Return the [x, y] coordinate for the center point of the cell that contains the specified text.  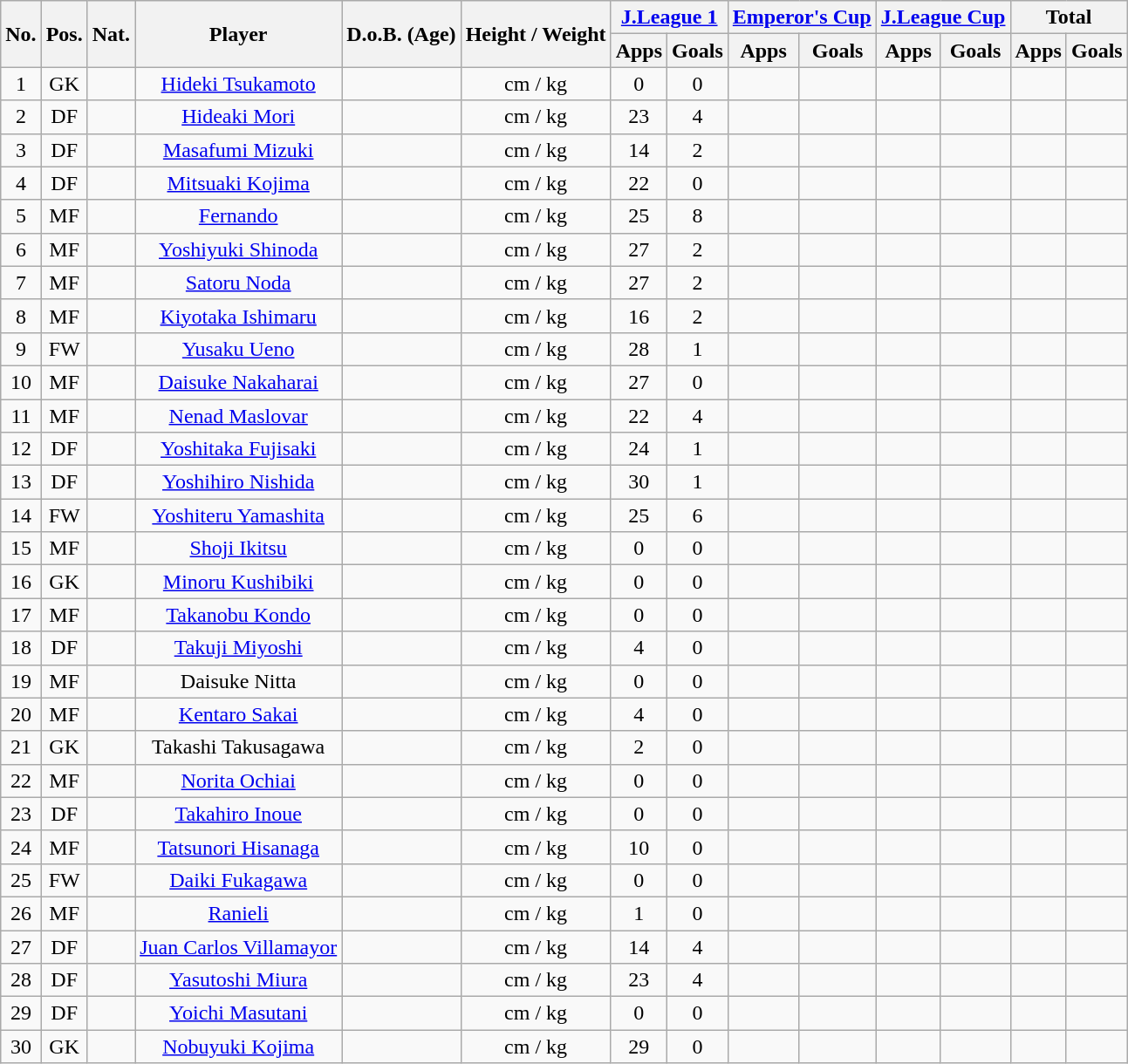
Tatsunori Hisanaga [239, 847]
No. [21, 34]
Daisuke Nakaharai [239, 382]
20 [21, 714]
Takanobu Kondo [239, 615]
Norita Ochiai [239, 781]
Total [1069, 17]
Takashi Takusagawa [239, 747]
Hideki Tsukamoto [239, 84]
Yoshitaka Fujisaki [239, 449]
Yusaku Ueno [239, 349]
19 [21, 681]
Satoru Noda [239, 283]
Emperor's Cup [802, 17]
5 [21, 216]
Daiki Fukagawa [239, 880]
Kiyotaka Ishimaru [239, 316]
7 [21, 283]
Shoji Ikitsu [239, 549]
Yoichi Masutani [239, 1013]
Yasutoshi Miura [239, 980]
Yoshiyuki Shinoda [239, 249]
21 [21, 747]
Height / Weight [536, 34]
Nobuyuki Kojima [239, 1047]
J.League Cup [943, 17]
D.o.B. (Age) [401, 34]
Hideaki Mori [239, 117]
17 [21, 615]
12 [21, 449]
Juan Carlos Villamayor [239, 946]
Yoshiteru Yamashita [239, 515]
Nenad Maslovar [239, 416]
Daisuke Nitta [239, 681]
J.League 1 [669, 17]
Ranieli [239, 913]
Masafumi Mizuki [239, 150]
Pos. [65, 34]
11 [21, 416]
Takahiro Inoue [239, 814]
15 [21, 549]
Kentaro Sakai [239, 714]
Fernando [239, 216]
9 [21, 349]
Takuji Miyoshi [239, 648]
Nat. [111, 34]
13 [21, 482]
Mitsuaki Kojima [239, 183]
Player [239, 34]
3 [21, 150]
Yoshihiro Nishida [239, 482]
Minoru Kushibiki [239, 582]
18 [21, 648]
26 [21, 913]
